Extract the (x, y) coordinate from the center of the cell holding the provided text.  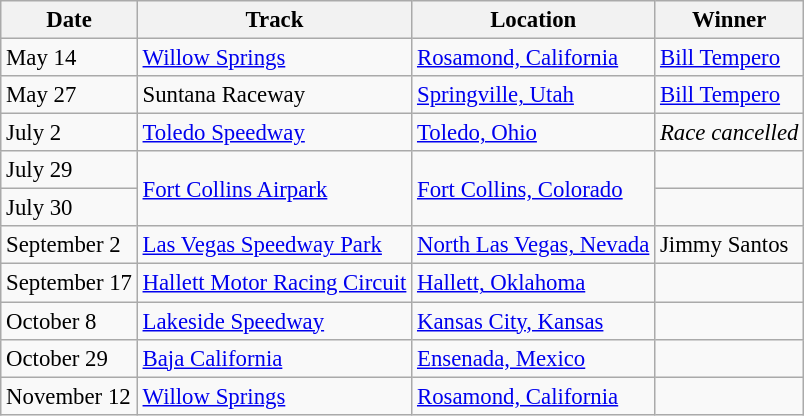
Ensenada, Mexico (534, 358)
Jimmy Santos (730, 245)
Race cancelled (730, 133)
Las Vegas Speedway Park (274, 245)
November 12 (69, 396)
North Las Vegas, Nevada (534, 245)
July 29 (69, 170)
September 17 (69, 283)
Toledo, Ohio (534, 133)
May 27 (69, 95)
Hallett, Oklahoma (534, 283)
Springville, Utah (534, 95)
Fort Collins Airpark (274, 188)
Date (69, 20)
September 2 (69, 245)
Location (534, 20)
Lakeside Speedway (274, 321)
Baja California (274, 358)
Winner (730, 20)
Hallett Motor Racing Circuit (274, 283)
Suntana Raceway (274, 95)
Toledo Speedway (274, 133)
Kansas City, Kansas (534, 321)
May 14 (69, 58)
July 2 (69, 133)
October 8 (69, 321)
July 30 (69, 208)
October 29 (69, 358)
Fort Collins, Colorado (534, 188)
Track (274, 20)
